Determine the [x, y] coordinate at the center of the cell enclosing the given text.  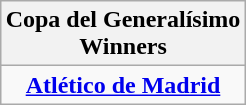
Atlético de Madrid [123, 85]
Copa del GeneralísimoWinners [123, 34]
